Pinpoint the cell where the given text exists, returning its (x, y) midpoint coordinate. 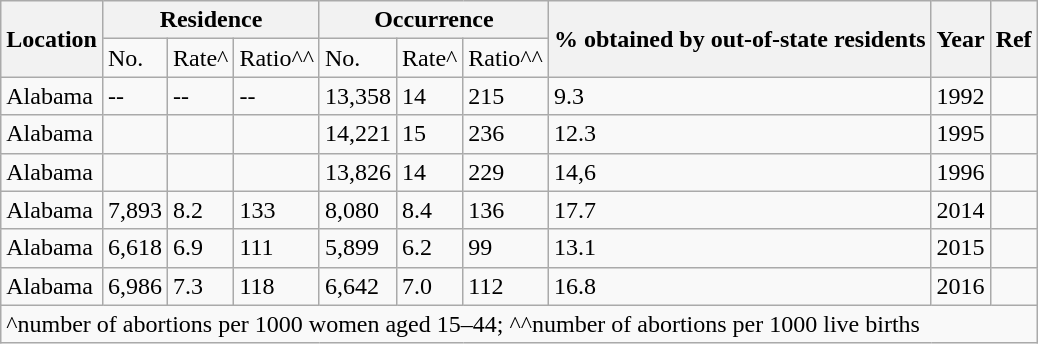
16.8 (740, 286)
229 (506, 172)
Year (960, 39)
7,893 (134, 210)
12.3 (740, 134)
Residence (210, 20)
13,358 (358, 96)
9.3 (740, 96)
6,642 (358, 286)
Ref (1014, 39)
14,6 (740, 172)
8.2 (201, 210)
6.2 (430, 248)
7.3 (201, 286)
2016 (960, 286)
112 (506, 286)
133 (277, 210)
215 (506, 96)
5,899 (358, 248)
17.7 (740, 210)
99 (506, 248)
Location (52, 39)
Occurrence (434, 20)
2015 (960, 248)
236 (506, 134)
15 (430, 134)
13.1 (740, 248)
136 (506, 210)
14,221 (358, 134)
^number of abortions per 1000 women aged 15–44; ^^number of abortions per 1000 live births (519, 324)
2014 (960, 210)
13,826 (358, 172)
1992 (960, 96)
118 (277, 286)
8,080 (358, 210)
% obtained by out-of-state residents (740, 39)
7.0 (430, 286)
1996 (960, 172)
6,618 (134, 248)
6,986 (134, 286)
111 (277, 248)
1995 (960, 134)
6.9 (201, 248)
8.4 (430, 210)
